Detect which cell encompasses the target text, then output its (X, Y) center coordinate. 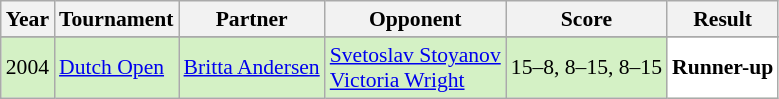
Tournament (116, 19)
Runner-up (722, 68)
2004 (28, 68)
Opponent (416, 19)
Partner (252, 19)
Dutch Open (116, 68)
Year (28, 19)
15–8, 8–15, 8–15 (586, 68)
Result (722, 19)
Britta Andersen (252, 68)
Score (586, 19)
Svetoslav Stoyanov Victoria Wright (416, 68)
